Output the [X, Y] coordinate of the center of the cell containing the given text.  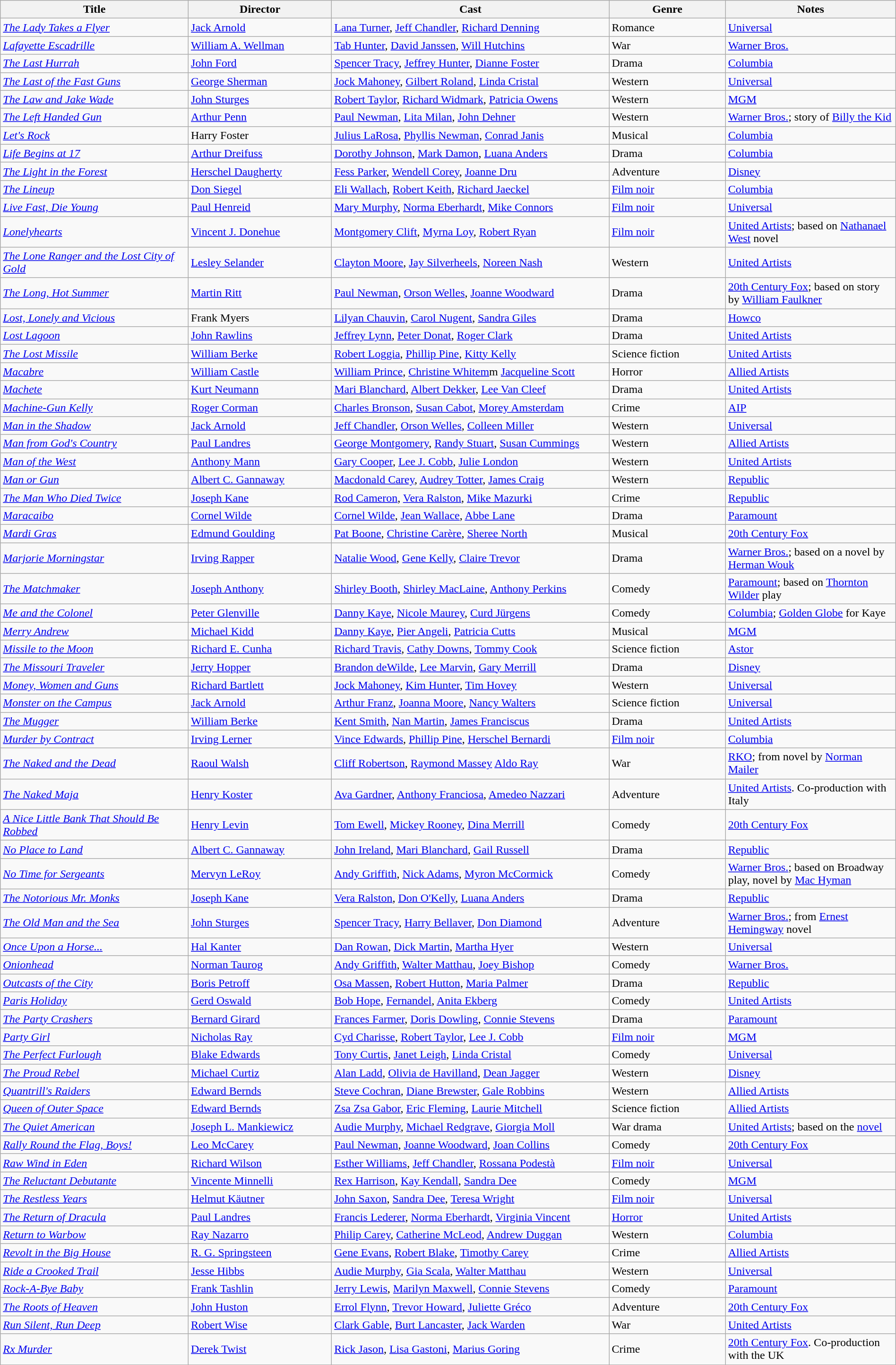
Esther Williams, Jeff Chandler, Rossana Podestà [471, 1163]
AIP [810, 408]
Andy Griffith, Walter Matthau, Joey Bishop [471, 965]
Richard Travis, Cathy Downs, Tommy Cook [471, 649]
The Old Man and the Sea [95, 922]
Cornel Wilde [260, 515]
Gary Cooper, Lee J. Cobb, Julie London [471, 461]
Rod Cameron, Vera Ralston, Mike Mazurki [471, 497]
Rally Round the Flag, Boys! [95, 1145]
Tony Curtis, Janet Leigh, Linda Cristal [471, 1055]
William Castle [260, 372]
Cliff Robertson, Raymond Massey Aldo Ray [471, 763]
The Law and Jake Wade [95, 99]
Macabre [95, 372]
Money, Women and Guns [95, 685]
The Proud Rebel [95, 1073]
Gerd Oswald [260, 1001]
Mervyn LeRoy [260, 874]
Man of the West [95, 461]
United Artists. Co-production with Italy [810, 794]
The Matchmaker [95, 589]
The Last Hurrah [95, 63]
Paul Henreid [260, 207]
Party Girl [95, 1037]
Murder by Contract [95, 739]
Columbia; Golden Globe for Kaye [810, 613]
Tab Hunter, David Janssen, Will Hutchins [471, 45]
Maracaibo [95, 515]
Paramount; based on Thornton Wilder play [810, 589]
Julius LaRosa, Phyllis Newman, Conrad Janis [471, 135]
Jerry Lewis, Marilyn Maxwell, Connie Stevens [471, 1289]
Henry Levin [260, 825]
Herschel Daugherty [260, 171]
Dorothy Johnson, Mark Damon, Luana Anders [471, 153]
The Restless Years [95, 1199]
Mardi Gras [95, 533]
Edmund Goulding [260, 533]
Arthur Penn [260, 117]
Natalie Wood, Gene Kelly, Claire Trevor [471, 558]
Lesley Selander [260, 263]
The Long, Hot Summer [95, 293]
The Reluctant Debutante [95, 1181]
The Quiet American [95, 1127]
Live Fast, Die Young [95, 207]
Jock Mahoney, Gilbert Roland, Linda Cristal [471, 81]
Lost, Lonely and Vicious [95, 318]
Ava Gardner, Anthony Franciosa, Amedeo Nazzari [471, 794]
Onionhead [95, 965]
Title [95, 9]
Paul Newman, Orson Welles, Joanne Woodward [471, 293]
Michael Kidd [260, 631]
Marjorie Morningstar [95, 558]
Raw Wind in Eden [95, 1163]
Lilyan Chauvin, Carol Nugent, Sandra Giles [471, 318]
The Perfect Furlough [95, 1055]
No Time for Sergeants [95, 874]
United Artists; based on Nathanael West novel [810, 232]
Audie Murphy, Michael Redgrave, Giorgia Moll [471, 1127]
Danny Kaye, Nicole Maurey, Curd Jürgens [471, 613]
Frances Farmer, Doris Dowling, Connie Stevens [471, 1019]
Rex Harrison, Kay Kendall, Sandra Dee [471, 1181]
Bernard Girard [260, 1019]
Martin Ritt [260, 293]
The Roots of Heaven [95, 1307]
Outcasts of the City [95, 983]
Quantrill's Raiders [95, 1091]
Hal Kanter [260, 947]
Rock-A-Bye Baby [95, 1289]
Leo McCarey [260, 1145]
Clayton Moore, Jay Silverheels, Noreen Nash [471, 263]
George Montgomery, Randy Stuart, Susan Cummings [471, 443]
Steve Cochran, Diane Brewster, Gale Robbins [471, 1091]
Andy Griffith, Nick Adams, Myron McCormick [471, 874]
Don Siegel [260, 189]
Jeff Chandler, Orson Welles, Colleen Miller [471, 426]
The Last of the Fast Guns [95, 81]
Nicholas Ray [260, 1037]
Cornel Wilde, Jean Wallace, Abbe Lane [471, 515]
Lonelyhearts [95, 232]
Clark Gable, Burt Lancaster, Jack Warden [471, 1325]
20th Century Fox; based on story by William Faulkner [810, 293]
Arthur Franz, Joanna Moore, Nancy Walters [471, 703]
The Lone Ranger and the Lost City of Gold [95, 263]
Audie Murphy, Gia Scala, Walter Matthau [471, 1271]
Jock Mahoney, Kim Hunter, Tim Hovey [471, 685]
Shirley Booth, Shirley MacLaine, Anthony Perkins [471, 589]
The Left Handed Gun [95, 117]
Irving Rapper [260, 558]
Alan Ladd, Olivia de Havilland, Dean Jagger [471, 1073]
Director [260, 9]
Ray Nazarro [260, 1235]
Jesse Hibbs [260, 1271]
Kurt Neumann [260, 390]
The Mugger [95, 721]
Me and the Colonel [95, 613]
Warner Bros.; based on Broadway play, novel by Mac Hyman [810, 874]
Frank Tashlin [260, 1289]
Dan Rowan, Dick Martin, Martha Hyer [471, 947]
Kent Smith, Nan Martin, James Franciscus [471, 721]
Richard E. Cunha [260, 649]
The Party Crashers [95, 1019]
The Man Who Died Twice [95, 497]
Osa Massen, Robert Hutton, Maria Palmer [471, 983]
Norman Taurog [260, 965]
Genre [667, 9]
Mary Murphy, Norma Eberhardt, Mike Connors [471, 207]
Revolt in the Big House [95, 1253]
John Ford [260, 63]
Queen of Outer Space [95, 1109]
Roger Corman [260, 408]
Spencer Tracy, Harry Bellaver, Don Diamond [471, 922]
United Artists; based on the novel [810, 1127]
A Nice Little Bank That Should Be Robbed [95, 825]
Rick Jason, Lisa Gastoni, Marius Goring [471, 1349]
John Saxon, Sandra Dee, Teresa Wright [471, 1199]
Gene Evans, Robert Blake, Timothy Carey [471, 1253]
Boris Petroff [260, 983]
Henry Koster [260, 794]
Man from God's Country [95, 443]
Run Silent, Run Deep [95, 1325]
The Naked and the Dead [95, 763]
Paris Holiday [95, 1001]
Fess Parker, Wendell Corey, Joanne Dru [471, 171]
George Sherman [260, 81]
The Return of Dracula [95, 1217]
20th Century Fox. Co-production with the UK [810, 1349]
Richard Wilson [260, 1163]
William A. Wellman [260, 45]
Blake Edwards [260, 1055]
Man in the Shadow [95, 426]
Derek Twist [260, 1349]
Let's Rock [95, 135]
Vincente Minnelli [260, 1181]
William Prince, Christine Whitemm Jacqueline Scott [471, 372]
RKO; from novel by Norman Mailer [810, 763]
Cast [471, 9]
Warner Bros.; from Ernest Hemingway novel [810, 922]
Zsa Zsa Gabor, Eric Fleming, Laurie Mitchell [471, 1109]
Francis Lederer, Norma Eberhardt, Virginia Vincent [471, 1217]
Cyd Charisse, Robert Taylor, Lee J. Cobb [471, 1037]
Montgomery Clift, Myrna Loy, Robert Ryan [471, 232]
Danny Kaye, Pier Angeli, Patricia Cutts [471, 631]
Mari Blanchard, Albert Dekker, Lee Van Cleef [471, 390]
Vera Ralston, Don O'Kelly, Luana Anders [471, 898]
Machete [95, 390]
Return to Warbow [95, 1235]
Michael Curtiz [260, 1073]
Tom Ewell, Mickey Rooney, Dina Merrill [471, 825]
The Naked Maja [95, 794]
Pat Boone, Christine Carère, Sheree North [471, 533]
No Place to Land [95, 849]
Jeffrey Lynn, Peter Donat, Roger Clark [471, 336]
Richard Bartlett [260, 685]
Macdonald Carey, Audrey Totter, James Craig [471, 479]
Life Begins at 17 [95, 153]
Machine-Gun Kelly [95, 408]
Errol Flynn, Trevor Howard, Juliette Gréco [471, 1307]
Paul Newman, Lita Milan, John Dehner [471, 117]
John Ireland, Mari Blanchard, Gail Russell [471, 849]
Once Upon a Horse... [95, 947]
Man or Gun [95, 479]
Spencer Tracy, Jeffrey Hunter, Dianne Foster [471, 63]
Paul Newman, Joanne Woodward, Joan Collins [471, 1145]
Brandon deWilde, Lee Marvin, Gary Merrill [471, 667]
Bob Hope, Fernandel, Anita Ekberg [471, 1001]
Robert Taylor, Richard Widmark, Patricia Owens [471, 99]
Lafayette Escadrille [95, 45]
Merry Andrew [95, 631]
Monster on the Campus [95, 703]
Warner Bros.; story of Billy the Kid [810, 117]
Lana Turner, Jeff Chandler, Richard Denning [471, 27]
Helmut Käutner [260, 1199]
Philip Carey, Catherine McLeod, Andrew Duggan [471, 1235]
Charles Bronson, Susan Cabot, Morey Amsterdam [471, 408]
War drama [667, 1127]
Missile to the Moon [95, 649]
Vincent J. Donehue [260, 232]
Romance [667, 27]
Warner Bros.; based on a novel by Herman Wouk [810, 558]
R. G. Springsteen [260, 1253]
John Rawlins [260, 336]
Joseph L. Mankiewicz [260, 1127]
Anthony Mann [260, 461]
The Lineup [95, 189]
Rx Murder [95, 1349]
The Lost Missile [95, 354]
The Missouri Traveler [95, 667]
Peter Glenville [260, 613]
Frank Myers [260, 318]
The Notorious Mr. Monks [95, 898]
Robert Wise [260, 1325]
Notes [810, 9]
Robert Loggia, Phillip Pine, Kitty Kelly [471, 354]
Howco [810, 318]
Irving Lerner [260, 739]
The Light in the Forest [95, 171]
Lost Lagoon [95, 336]
Raoul Walsh [260, 763]
Astor [810, 649]
Jerry Hopper [260, 667]
Ride a Crooked Trail [95, 1271]
The Lady Takes a Flyer [95, 27]
Vince Edwards, Phillip Pine, Herschel Bernardi [471, 739]
Arthur Dreifuss [260, 153]
Harry Foster [260, 135]
Joseph Anthony [260, 589]
John Huston [260, 1307]
Eli Wallach, Robert Keith, Richard Jaeckel [471, 189]
